Return the (x, y) coordinate for the center point of the cell that contains the specified text.  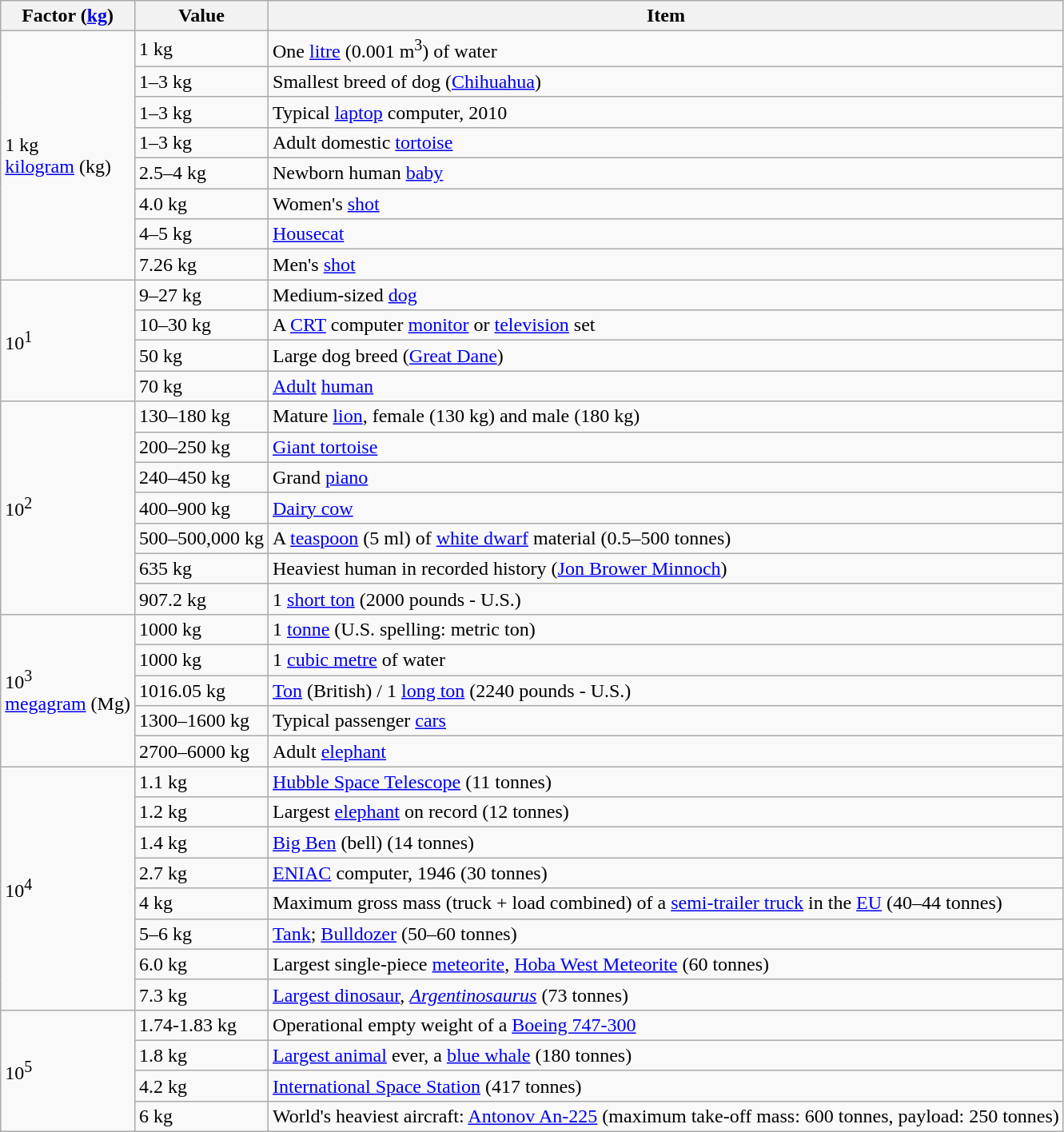
1.74-1.83 kg (201, 1025)
Adult elephant (667, 751)
Newborn human baby (667, 173)
Largest single-piece meteorite, Hoba West Meteorite (60 tonnes) (667, 964)
5–6 kg (201, 934)
Hubble Space Telescope (11 tonnes) (667, 782)
Item (667, 16)
1 cubic metre of water (667, 660)
Factor (kg) (68, 16)
1016.05 kg (201, 691)
Largest elephant on record (12 tonnes) (667, 812)
102 (68, 508)
Dairy cow (667, 508)
200–250 kg (201, 447)
Largest dinosaur, Argentinosaurus (73 tonnes) (667, 994)
500–500,000 kg (201, 538)
1 kgkilogram (kg) (68, 155)
50 kg (201, 356)
2700–6000 kg (201, 751)
4.0 kg (201, 204)
Value (201, 16)
International Space Station (417 tonnes) (667, 1086)
240–450 kg (201, 477)
1 short ton (2000 pounds - U.S.) (667, 599)
Mature lion, female (130 kg) and male (180 kg) (667, 417)
Housecat (667, 234)
130–180 kg (201, 417)
400–900 kg (201, 508)
1 kg (201, 50)
2.7 kg (201, 873)
104 (68, 888)
6.0 kg (201, 964)
Large dog breed (Great Dane) (667, 356)
635 kg (201, 568)
1300–1600 kg (201, 721)
Medium-sized dog (667, 295)
Grand piano (667, 477)
Giant tortoise (667, 447)
2.5–4 kg (201, 173)
1 tonne (U.S. spelling: metric ton) (667, 629)
A CRT computer monitor or television set (667, 325)
103megagram (Mg) (68, 690)
6 kg (201, 1116)
7.3 kg (201, 994)
4 kg (201, 903)
4.2 kg (201, 1086)
Tank; Bulldozer (50–60 tonnes) (667, 934)
Smallest breed of dog (Chihuahua) (667, 82)
Operational empty weight of a Boeing 747-300 (667, 1025)
Adult domestic tortoise (667, 142)
A teaspoon (5 ml) of white dwarf material (0.5–500 tonnes) (667, 538)
101 (68, 341)
Big Ben (bell) (14 tonnes) (667, 843)
7.26 kg (201, 265)
1.2 kg (201, 812)
Typical passenger cars (667, 721)
Largest animal ever, a blue whale (180 tonnes) (667, 1055)
4–5 kg (201, 234)
One litre (0.001 m3) of water (667, 50)
Women's shot (667, 204)
World's heaviest aircraft: Antonov An-225 (maximum take-off mass: 600 tonnes, payload: 250 tonnes) (667, 1116)
907.2 kg (201, 599)
Men's shot (667, 265)
Ton (British) / 1 long ton (2240 pounds - U.S.) (667, 691)
1.1 kg (201, 782)
10–30 kg (201, 325)
1.4 kg (201, 843)
105 (68, 1070)
1.8 kg (201, 1055)
9–27 kg (201, 295)
Heaviest human in recorded history (Jon Brower Minnoch) (667, 568)
Typical laptop computer, 2010 (667, 112)
ENIAC computer, 1946 (30 tonnes) (667, 873)
Maximum gross mass (truck + load combined) of a semi-trailer truck in the EU (40–44 tonnes) (667, 903)
Adult human (667, 386)
70 kg (201, 386)
